For the text-containing cell, return its midpoint in (x, y) coordinate format. 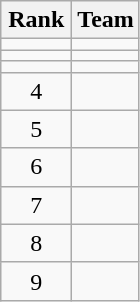
5 (36, 129)
Team (106, 20)
Rank (36, 20)
4 (36, 91)
6 (36, 167)
9 (36, 281)
8 (36, 243)
7 (36, 205)
